Output the (x, y) coordinate of the center of the cell containing the given text.  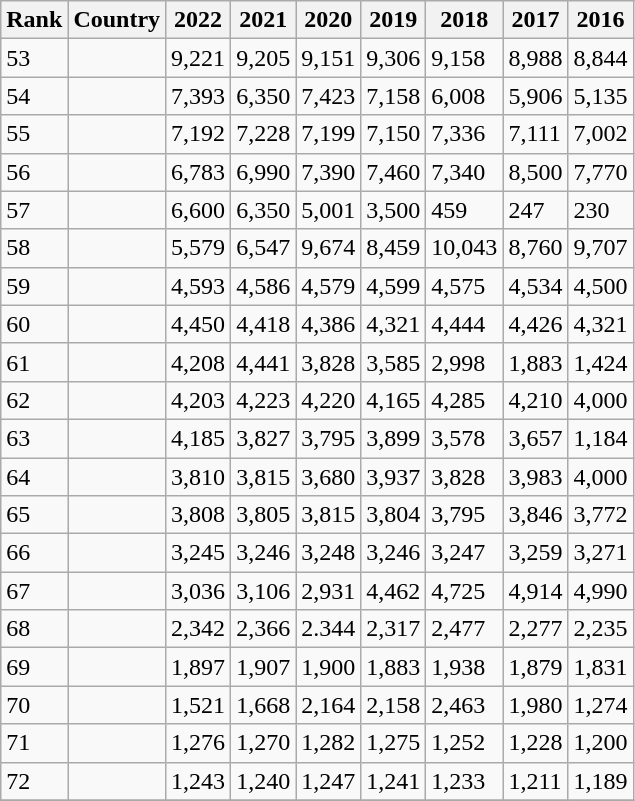
5,906 (536, 96)
1,831 (600, 667)
64 (34, 477)
247 (536, 210)
7,336 (464, 134)
4,223 (264, 400)
1,274 (600, 705)
6,600 (198, 210)
2.344 (328, 629)
56 (34, 172)
9,306 (394, 58)
1,879 (536, 667)
4,203 (198, 400)
1,521 (198, 705)
4,599 (394, 286)
65 (34, 515)
7,002 (600, 134)
4,450 (198, 324)
7,340 (464, 172)
3,248 (328, 553)
59 (34, 286)
2,235 (600, 629)
1,907 (264, 667)
1,270 (264, 743)
1,189 (600, 781)
8,500 (536, 172)
4,534 (536, 286)
1,241 (394, 781)
72 (34, 781)
7,199 (328, 134)
70 (34, 705)
1,247 (328, 781)
9,707 (600, 248)
3,772 (600, 515)
3,245 (198, 553)
2,366 (264, 629)
9,674 (328, 248)
4,500 (600, 286)
3,680 (328, 477)
2018 (464, 20)
9,158 (464, 58)
1,424 (600, 362)
3,259 (536, 553)
3,805 (264, 515)
Country (117, 20)
2,463 (464, 705)
7,460 (394, 172)
4,990 (600, 591)
2021 (264, 20)
3,578 (464, 438)
4,426 (536, 324)
67 (34, 591)
1,243 (198, 781)
5,001 (328, 210)
7,228 (264, 134)
6,783 (198, 172)
7,423 (328, 96)
63 (34, 438)
8,844 (600, 58)
2020 (328, 20)
7,770 (600, 172)
4,462 (394, 591)
66 (34, 553)
1,252 (464, 743)
2,277 (536, 629)
4,418 (264, 324)
9,221 (198, 58)
1,184 (600, 438)
7,111 (536, 134)
4,444 (464, 324)
1,228 (536, 743)
459 (464, 210)
3,846 (536, 515)
55 (34, 134)
3,500 (394, 210)
5,579 (198, 248)
1,233 (464, 781)
2,164 (328, 705)
4,579 (328, 286)
4,285 (464, 400)
2019 (394, 20)
3,810 (198, 477)
2,158 (394, 705)
4,586 (264, 286)
3,106 (264, 591)
7,390 (328, 172)
2,998 (464, 362)
3,036 (198, 591)
2,317 (394, 629)
3,585 (394, 362)
69 (34, 667)
Rank (34, 20)
1,897 (198, 667)
4,386 (328, 324)
2,477 (464, 629)
53 (34, 58)
71 (34, 743)
7,393 (198, 96)
8,760 (536, 248)
7,192 (198, 134)
1,282 (328, 743)
10,043 (464, 248)
3,247 (464, 553)
1,240 (264, 781)
3,983 (536, 477)
3,657 (536, 438)
6,008 (464, 96)
62 (34, 400)
1,668 (264, 705)
1,276 (198, 743)
4,165 (394, 400)
4,575 (464, 286)
2,931 (328, 591)
3,808 (198, 515)
3,937 (394, 477)
9,205 (264, 58)
5,135 (600, 96)
2022 (198, 20)
4,725 (464, 591)
7,150 (394, 134)
1,900 (328, 667)
2,342 (198, 629)
3,804 (394, 515)
1,980 (536, 705)
6,547 (264, 248)
60 (34, 324)
230 (600, 210)
1,200 (600, 743)
58 (34, 248)
9,151 (328, 58)
4,220 (328, 400)
4,441 (264, 362)
3,899 (394, 438)
57 (34, 210)
68 (34, 629)
3,271 (600, 553)
4,210 (536, 400)
54 (34, 96)
8,988 (536, 58)
3,827 (264, 438)
4,593 (198, 286)
2017 (536, 20)
1,275 (394, 743)
6,990 (264, 172)
1,938 (464, 667)
4,914 (536, 591)
61 (34, 362)
7,158 (394, 96)
4,185 (198, 438)
4,208 (198, 362)
1,211 (536, 781)
8,459 (394, 248)
2016 (600, 20)
